Search for the cell housing the specified text and yield its [X, Y] center coordinate. 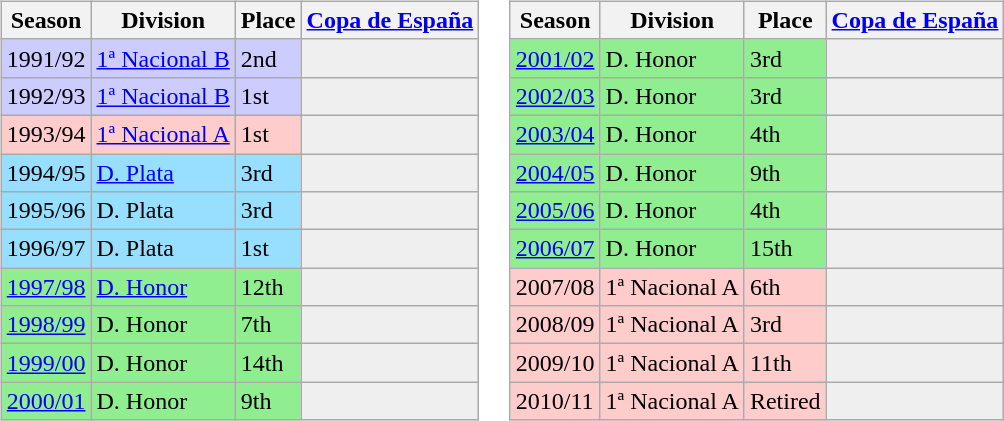
1994/95 [46, 173]
2000/01 [46, 401]
Retired [785, 401]
2010/11 [555, 401]
2006/07 [555, 249]
15th [785, 249]
1998/99 [46, 325]
1995/96 [46, 211]
1993/94 [46, 134]
1996/97 [46, 249]
7th [268, 325]
1999/00 [46, 363]
2002/03 [555, 96]
1991/92 [46, 58]
2nd [268, 58]
12th [268, 287]
6th [785, 287]
2007/08 [555, 287]
14th [268, 363]
2003/04 [555, 134]
2009/10 [555, 363]
1992/93 [46, 96]
2004/05 [555, 173]
2008/09 [555, 325]
2001/02 [555, 58]
11th [785, 363]
1997/98 [46, 287]
2005/06 [555, 211]
